Capture the cell that displays the provided text and extract its [x, y] central coordinate. 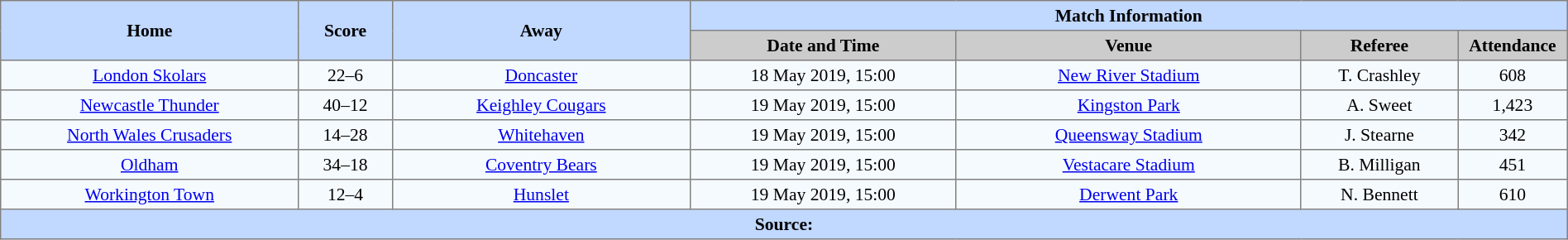
Date and Time [823, 46]
North Wales Crusaders [150, 135]
Attendance [1513, 46]
18 May 2019, 15:00 [823, 75]
Vestacare Stadium [1128, 165]
Referee [1379, 46]
Doncaster [541, 75]
Hunslet [541, 194]
14–28 [346, 135]
T. Crashley [1379, 75]
New River Stadium [1128, 75]
Coventry Bears [541, 165]
Away [541, 31]
A. Sweet [1379, 105]
342 [1513, 135]
Kingston Park [1128, 105]
Match Information [1128, 16]
40–12 [346, 105]
610 [1513, 194]
Keighley Cougars [541, 105]
34–18 [346, 165]
Home [150, 31]
London Skolars [150, 75]
22–6 [346, 75]
Venue [1128, 46]
J. Stearne [1379, 135]
451 [1513, 165]
Workington Town [150, 194]
12–4 [346, 194]
Source: [784, 224]
Derwent Park [1128, 194]
Score [346, 31]
608 [1513, 75]
1,423 [1513, 105]
Newcastle Thunder [150, 105]
Whitehaven [541, 135]
N. Bennett [1379, 194]
Oldham [150, 165]
B. Milligan [1379, 165]
Queensway Stadium [1128, 135]
